Search for the cell housing the specified text and yield its (X, Y) center coordinate. 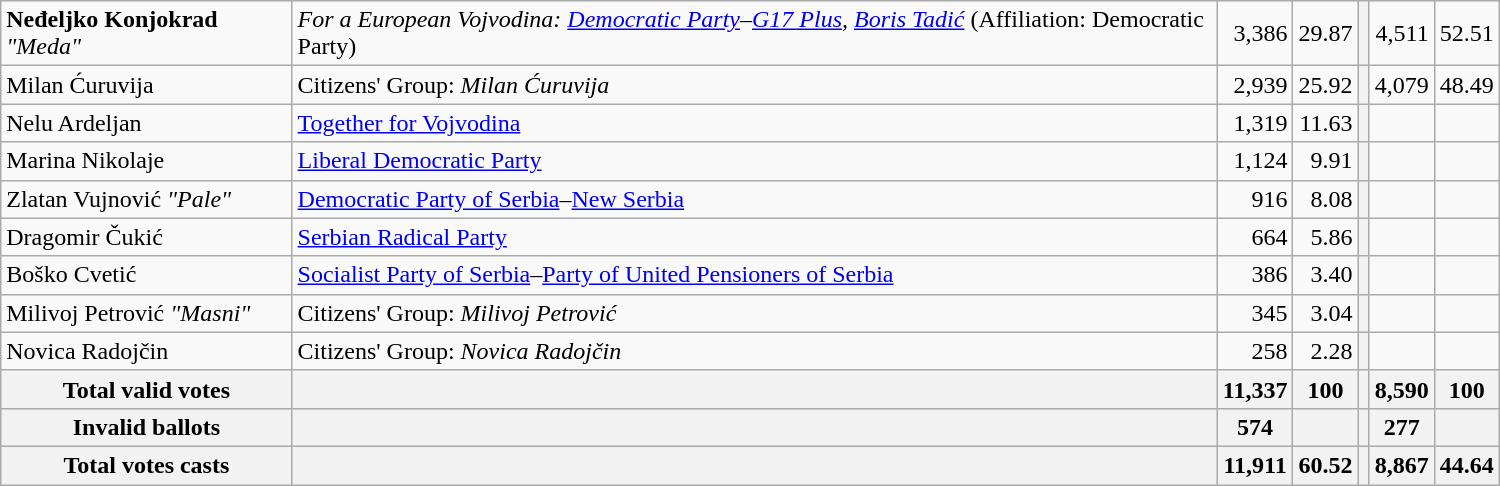
Zlatan Vujnović "Pale" (146, 199)
1,124 (1255, 161)
8,590 (1402, 389)
Milan Ćuruvija (146, 85)
4,511 (1402, 34)
2,939 (1255, 85)
Total valid votes (146, 389)
44.64 (1466, 465)
Marina Nikolaje (146, 161)
Citizens' Group: Milan Ćuruvija (754, 85)
1,319 (1255, 123)
25.92 (1326, 85)
8.08 (1326, 199)
11,337 (1255, 389)
Total votes casts (146, 465)
Socialist Party of Serbia–Party of United Pensioners of Serbia (754, 275)
11,911 (1255, 465)
8,867 (1402, 465)
Dragomir Čukić (146, 237)
4,079 (1402, 85)
3.04 (1326, 313)
9.91 (1326, 161)
Together for Vojvodina (754, 123)
664 (1255, 237)
3,386 (1255, 34)
Milivoj Petrović "Masni" (146, 313)
277 (1402, 427)
11.63 (1326, 123)
Invalid ballots (146, 427)
574 (1255, 427)
29.87 (1326, 34)
For a European Vojvodina: Democratic Party–G17 Plus, Boris Tadić (Affiliation: Democratic Party) (754, 34)
345 (1255, 313)
Democratic Party of Serbia–New Serbia (754, 199)
Citizens' Group: Novica Radojčin (754, 351)
Serbian Radical Party (754, 237)
258 (1255, 351)
3.40 (1326, 275)
Novica Radojčin (146, 351)
Nelu Ardeljan (146, 123)
60.52 (1326, 465)
52.51 (1466, 34)
2.28 (1326, 351)
Liberal Democratic Party (754, 161)
386 (1255, 275)
5.86 (1326, 237)
Boško Cvetić (146, 275)
916 (1255, 199)
Neđeljko Konjokrad "Meda" (146, 34)
Citizens' Group: Milivoj Petrović (754, 313)
48.49 (1466, 85)
